For the text-containing cell, return its midpoint in [x, y] coordinate format. 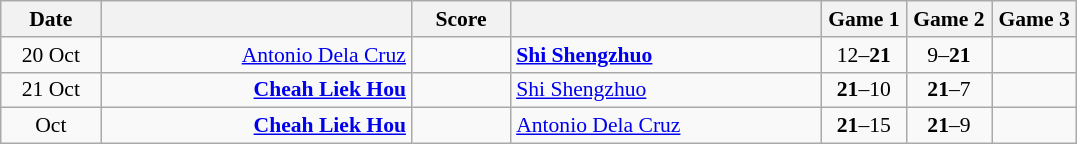
12–21 [864, 55]
Score [461, 19]
Date [51, 19]
21–9 [948, 126]
Game 3 [1034, 19]
Oct [51, 126]
21–7 [948, 90]
21–15 [864, 126]
Game 1 [864, 19]
20 Oct [51, 55]
9–21 [948, 55]
Game 2 [948, 19]
21–10 [864, 90]
21 Oct [51, 90]
